Find where the given text appears and provide that cell's center as (x, y) coordinate. 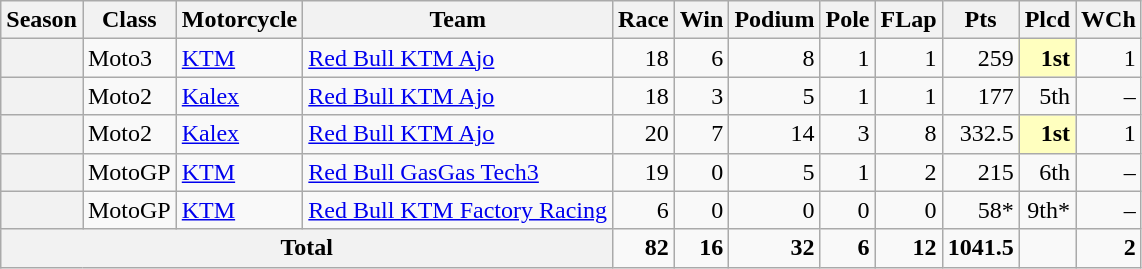
Motorcycle (240, 20)
1041.5 (980, 248)
Pole (848, 20)
58* (980, 210)
Moto3 (129, 58)
177 (980, 96)
12 (908, 248)
6th (1047, 172)
Season (42, 20)
WCh (1109, 20)
5th (1047, 96)
Red Bull GasGas Tech3 (458, 172)
Podium (774, 20)
16 (702, 248)
9th* (1047, 210)
Plcd (1047, 20)
215 (980, 172)
332.5 (980, 134)
Team (458, 20)
Race (644, 20)
20 (644, 134)
Pts (980, 20)
32 (774, 248)
Win (702, 20)
Total (307, 248)
7 (702, 134)
FLap (908, 20)
19 (644, 172)
82 (644, 248)
259 (980, 58)
14 (774, 134)
Class (129, 20)
Red Bull KTM Factory Racing (458, 210)
